For the text-containing cell, return its midpoint in [x, y] coordinate format. 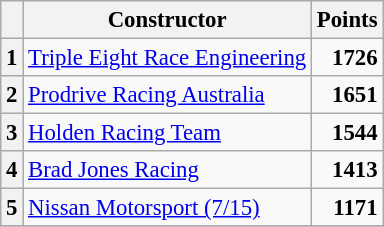
Nissan Motorsport (7/15) [168, 208]
1726 [348, 58]
Brad Jones Racing [168, 170]
1651 [348, 95]
4 [12, 170]
1413 [348, 170]
1171 [348, 208]
5 [12, 208]
2 [12, 95]
Constructor [168, 20]
Prodrive Racing Australia [168, 95]
1 [12, 58]
Points [348, 20]
Holden Racing Team [168, 133]
1544 [348, 133]
Triple Eight Race Engineering [168, 58]
3 [12, 133]
